From the cell containing the given text, extract its center point as [X, Y] coordinate. 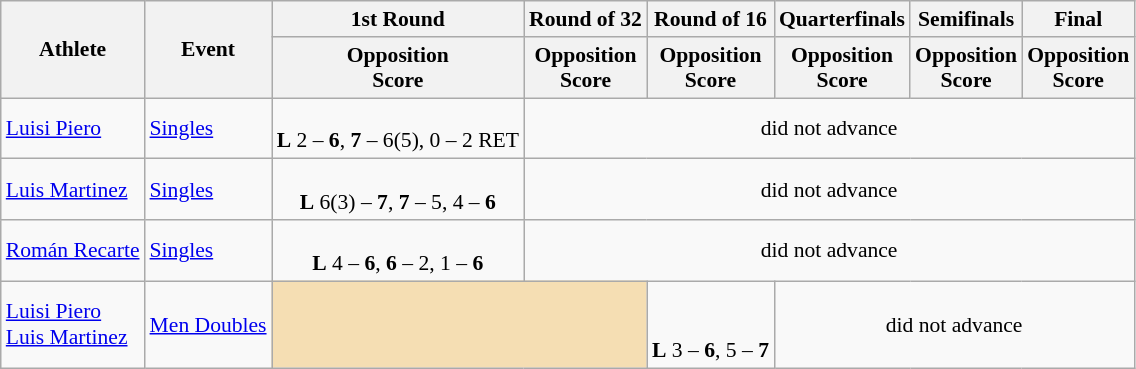
Semifinals [966, 19]
1st Round [398, 19]
L 6(3) – 7, 7 – 5, 4 – 6 [398, 190]
Men Doubles [208, 324]
Luis Martinez [73, 190]
Round of 16 [710, 19]
Athlete [73, 50]
Round of 32 [586, 19]
L 4 – 6, 6 – 2, 1 – 6 [398, 250]
Luisi PieroLuis Martinez [73, 324]
Román Recarte [73, 250]
Event [208, 50]
Luisi Piero [73, 128]
L 3 – 6, 5 – 7 [710, 324]
Quarterfinals [842, 19]
Final [1078, 19]
L 2 – 6, 7 – 6(5), 0 – 2 RET [398, 128]
